Determine the (x, y) coordinate at the center of the cell enclosing the given text.  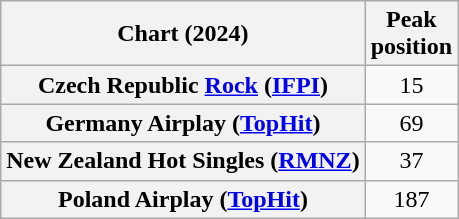
Czech Republic Rock (IFPI) (183, 85)
New Zealand Hot Singles (RMNZ) (183, 161)
Chart (2024) (183, 34)
69 (411, 123)
187 (411, 199)
Poland Airplay (TopHit) (183, 199)
37 (411, 161)
Germany Airplay (TopHit) (183, 123)
15 (411, 85)
Peakposition (411, 34)
